For the text-containing cell, return its midpoint in [X, Y] coordinate format. 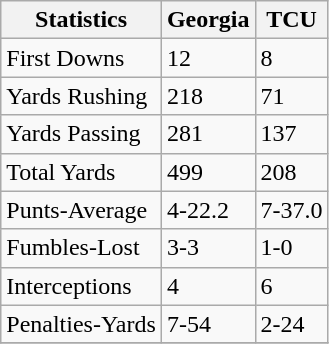
71 [292, 96]
Fumbles-Lost [82, 248]
7-54 [208, 324]
12 [208, 58]
137 [292, 134]
499 [208, 172]
218 [208, 96]
6 [292, 286]
8 [292, 58]
Punts-Average [82, 210]
1-0 [292, 248]
Statistics [82, 20]
Georgia [208, 20]
Penalties-Yards [82, 324]
4-22.2 [208, 210]
7-37.0 [292, 210]
First Downs [82, 58]
TCU [292, 20]
Yards Rushing [82, 96]
Interceptions [82, 286]
3-3 [208, 248]
281 [208, 134]
Total Yards [82, 172]
Yards Passing [82, 134]
2-24 [292, 324]
4 [208, 286]
208 [292, 172]
